Output the (X, Y) coordinate of the center of the cell containing the given text.  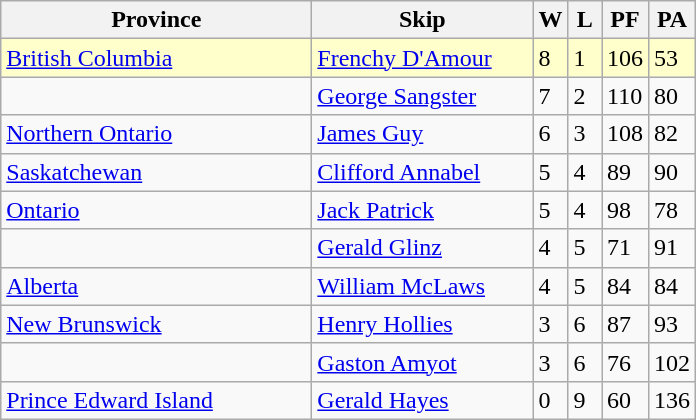
Frenchy D'Amour (422, 58)
Gerald Hayes (422, 400)
Jack Patrick (422, 210)
136 (672, 400)
Gaston Amyot (422, 362)
90 (672, 172)
William McLaws (422, 286)
78 (672, 210)
George Sangster (422, 96)
W (550, 20)
60 (626, 400)
80 (672, 96)
106 (626, 58)
76 (626, 362)
L (585, 20)
0 (550, 400)
Clifford Annabel (422, 172)
Northern Ontario (156, 134)
108 (626, 134)
8 (550, 58)
Province (156, 20)
9 (585, 400)
89 (626, 172)
91 (672, 248)
7 (550, 96)
93 (672, 324)
102 (672, 362)
2 (585, 96)
Prince Edward Island (156, 400)
98 (626, 210)
1 (585, 58)
PF (626, 20)
87 (626, 324)
82 (672, 134)
110 (626, 96)
Gerald Glinz (422, 248)
Skip (422, 20)
Alberta (156, 286)
PA (672, 20)
Henry Hollies (422, 324)
James Guy (422, 134)
53 (672, 58)
71 (626, 248)
Ontario (156, 210)
Saskatchewan (156, 172)
British Columbia (156, 58)
New Brunswick (156, 324)
